From the cell containing the given text, extract its center point as (X, Y) coordinate. 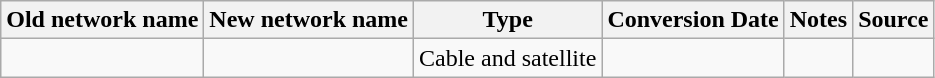
Source (894, 20)
Type (508, 20)
Conversion Date (693, 20)
New network name (309, 20)
Old network name (102, 20)
Notes (818, 20)
Cable and satellite (508, 58)
